Return (x, y) of the center of cell containing provided text 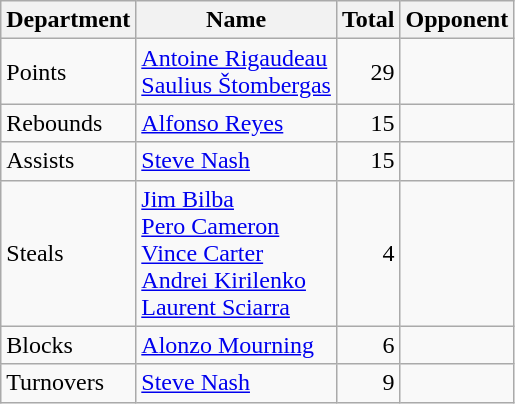
Rebounds (68, 123)
Points (68, 72)
Name (236, 20)
Turnovers (68, 383)
Antoine Rigaudeau Saulius Štombergas (236, 72)
Jim Bilba Pero Cameron Vince Carter Andrei Kirilenko Laurent Sciarra (236, 253)
Total (368, 20)
Blocks (68, 345)
Assists (68, 161)
Alonzo Mourning (236, 345)
29 (368, 72)
9 (368, 383)
Opponent (457, 20)
Alfonso Reyes (236, 123)
Department (68, 20)
4 (368, 253)
6 (368, 345)
Steals (68, 253)
